Return [X, Y] of the center of cell containing provided text 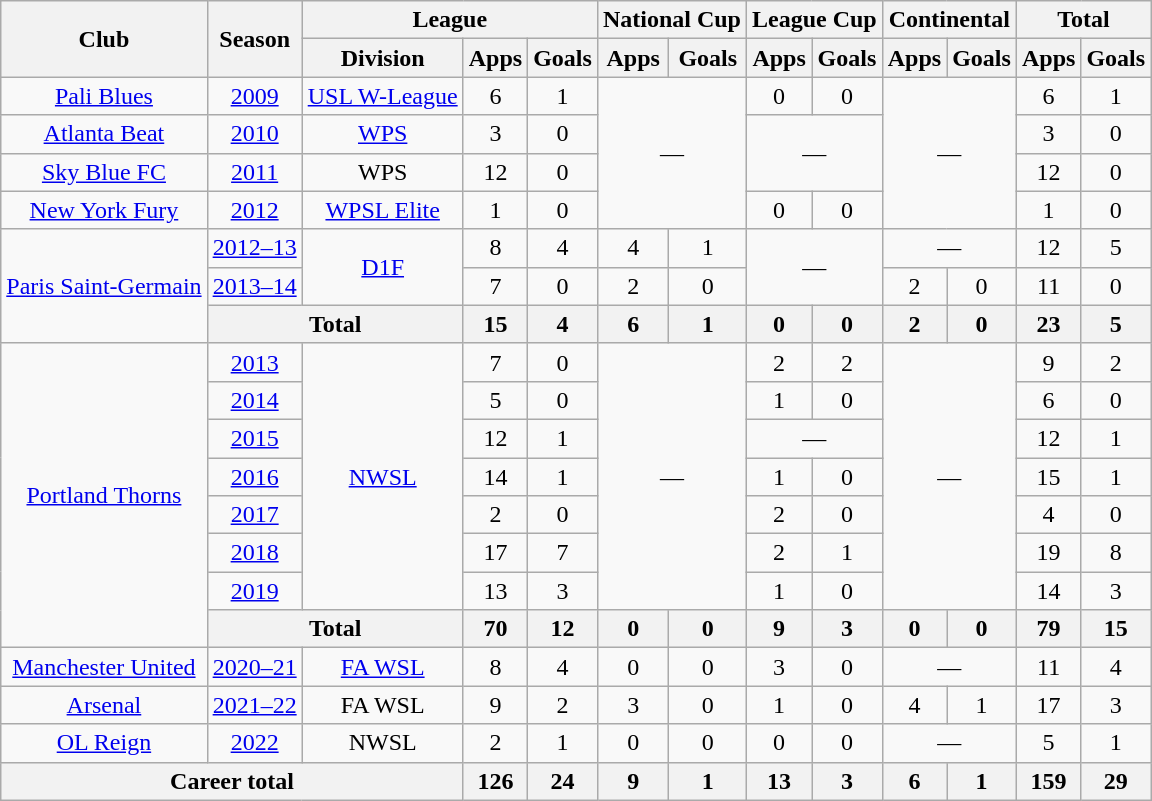
Sky Blue FC [104, 172]
2013–14 [254, 286]
2015 [254, 438]
Pali Blues [104, 96]
Paris Saint-Germain [104, 286]
OL Reign [104, 743]
159 [1048, 781]
National Cup [672, 20]
79 [1048, 629]
29 [1116, 781]
19 [1048, 553]
2017 [254, 515]
League [450, 20]
2012–13 [254, 248]
New York Fury [104, 210]
USL W-League [382, 96]
Atlanta Beat [104, 134]
Arsenal [104, 705]
2020–21 [254, 667]
2011 [254, 172]
2012 [254, 210]
2010 [254, 134]
2009 [254, 96]
D1F [382, 267]
2019 [254, 591]
WPSL Elite [382, 210]
2014 [254, 400]
Division [382, 58]
League Cup [814, 20]
Career total [232, 781]
2016 [254, 477]
126 [495, 781]
23 [1048, 324]
24 [563, 781]
Club [104, 39]
Continental [949, 20]
Portland Thorns [104, 495]
2021–22 [254, 705]
2018 [254, 553]
2022 [254, 743]
Manchester United [104, 667]
70 [495, 629]
Season [254, 39]
2013 [254, 362]
